From the cell containing the given text, extract its center point as (X, Y) coordinate. 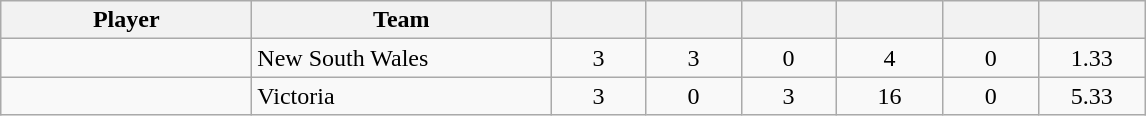
4 (890, 58)
5.33 (1092, 96)
1.33 (1092, 58)
Player (126, 20)
New South Wales (402, 58)
16 (890, 96)
Team (402, 20)
Victoria (402, 96)
